Scan for the cell matching the given text and deliver its (x, y) coordinate at center. 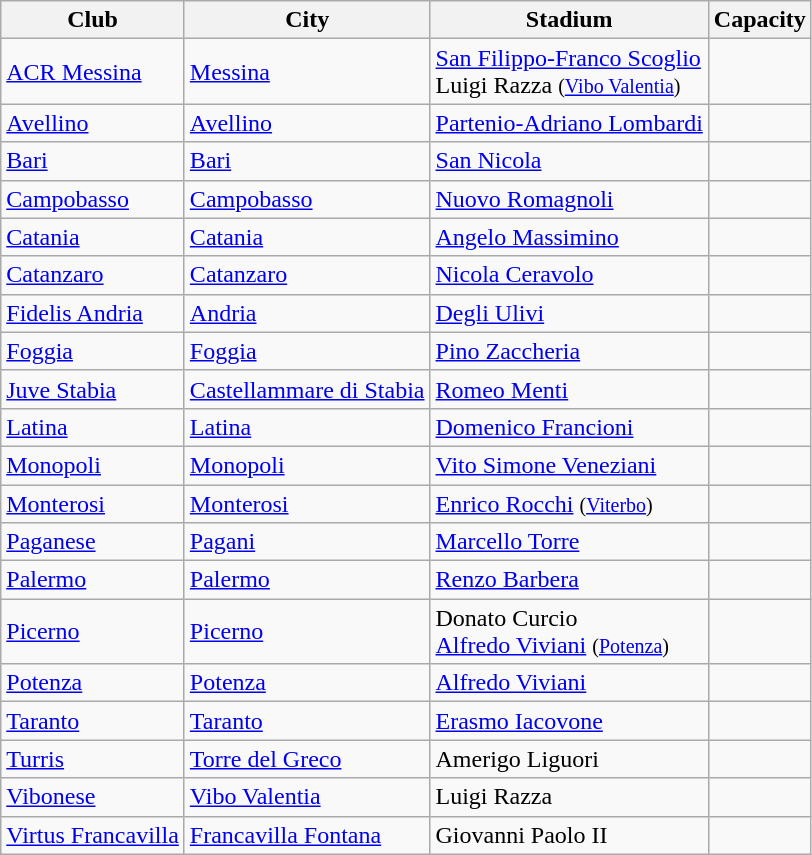
Castellammare di Stabia (307, 389)
Torre del Greco (307, 759)
Turris (93, 759)
Pino Zaccheria (569, 351)
Marcello Torre (569, 542)
Enrico Rocchi (Viterbo) (569, 503)
Francavilla Fontana (307, 835)
Renzo Barbera (569, 580)
Vito Simone Veneziani (569, 465)
Giovanni Paolo II (569, 835)
Partenio-Adriano Lombardi (569, 123)
Vibonese (93, 797)
City (307, 20)
Pagani (307, 542)
Capacity (760, 20)
Juve Stabia (93, 389)
Amerigo Liguori (569, 759)
Paganese (93, 542)
Nuovo Romagnoli (569, 199)
Luigi Razza (569, 797)
Virtus Francavilla (93, 835)
Erasmo Iacovone (569, 721)
Fidelis Andria (93, 313)
Messina (307, 72)
Andria (307, 313)
Nicola Ceravolo (569, 275)
Alfredo Viviani (569, 683)
Angelo Massimino (569, 237)
Donato CurcioAlfredo Viviani (Potenza) (569, 632)
Stadium (569, 20)
San Filippo-Franco ScoglioLuigi Razza (Vibo Valentia) (569, 72)
Romeo Menti (569, 389)
San Nicola (569, 161)
Club (93, 20)
Degli Ulivi (569, 313)
ACR Messina (93, 72)
Domenico Francioni (569, 427)
Vibo Valentia (307, 797)
